Scan for the cell matching the given text and deliver its (x, y) coordinate at center. 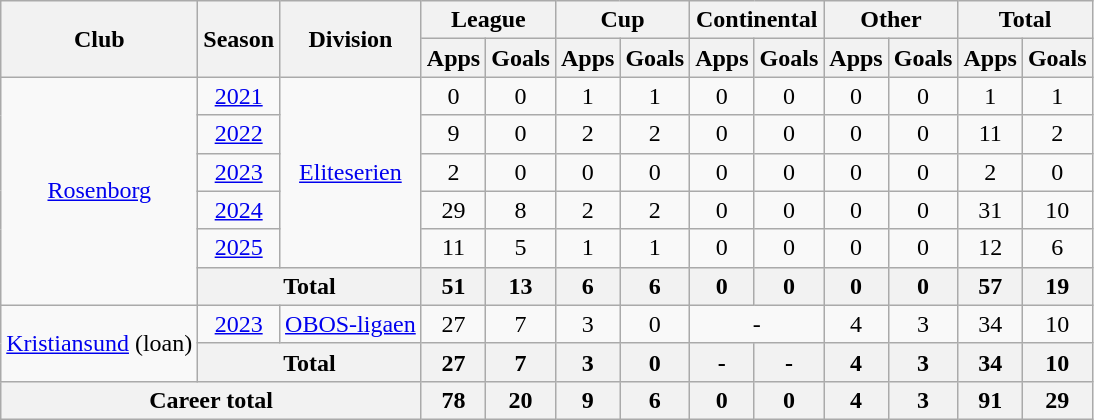
57 (990, 286)
78 (453, 400)
Continental (757, 20)
8 (521, 210)
2025 (239, 248)
Cup (622, 20)
2024 (239, 210)
Club (100, 39)
12 (990, 248)
2022 (239, 134)
Eliteserien (351, 172)
Rosenborg (100, 191)
Career total (212, 400)
51 (453, 286)
Other (891, 20)
Kristiansund (loan) (100, 343)
91 (990, 400)
OBOS-ligaen (351, 324)
2021 (239, 96)
19 (1057, 286)
13 (521, 286)
Division (351, 39)
20 (521, 400)
31 (990, 210)
League (488, 20)
5 (521, 248)
Season (239, 39)
